Scan for the cell matching the given text and deliver its (X, Y) coordinate at center. 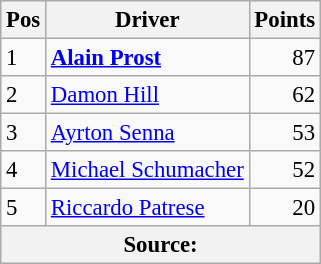
3 (24, 133)
87 (284, 58)
4 (24, 170)
20 (284, 208)
52 (284, 170)
62 (284, 95)
1 (24, 58)
Source: (161, 245)
2 (24, 95)
Riccardo Patrese (148, 208)
Points (284, 20)
Ayrton Senna (148, 133)
Alain Prost (148, 58)
Pos (24, 20)
5 (24, 208)
Driver (148, 20)
53 (284, 133)
Michael Schumacher (148, 170)
Damon Hill (148, 95)
